Find where the given text appears and provide that cell's center as [x, y] coordinate. 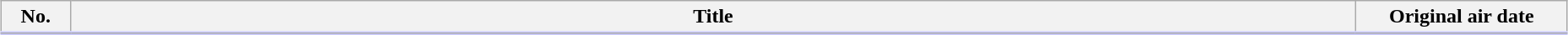
Title [713, 17]
Original air date [1462, 17]
No. [35, 17]
